From the cell containing the given text, extract its center point as [X, Y] coordinate. 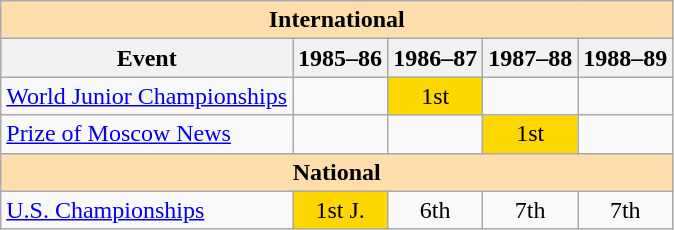
1986–87 [436, 58]
1988–89 [626, 58]
1987–88 [530, 58]
1985–86 [340, 58]
International [337, 20]
U.S. Championships [147, 210]
6th [436, 210]
National [337, 172]
Prize of Moscow News [147, 134]
World Junior Championships [147, 96]
1st J. [340, 210]
Event [147, 58]
